Find where the given text appears and provide that cell's center as (X, Y) coordinate. 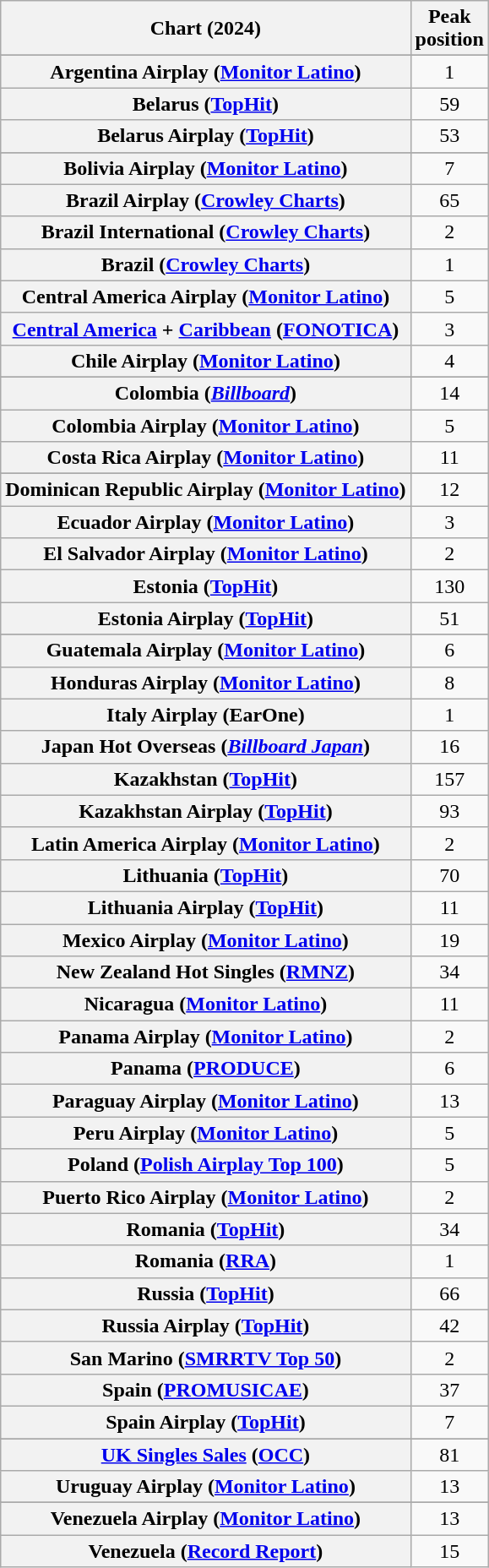
Poland (Polish Airplay Top 100) (206, 1165)
Honduras Airplay (Monitor Latino) (206, 683)
65 (449, 200)
Belarus Airplay (TopHit) (206, 136)
Central America Airplay (Monitor Latino) (206, 297)
Colombia (Billboard) (206, 393)
66 (449, 1293)
Puerto Rico Airplay (Monitor Latino) (206, 1197)
Central America + Caribbean (FONOTICA) (206, 329)
Brazil International (Crowley Charts) (206, 232)
Lithuania Airplay (TopHit) (206, 907)
8 (449, 683)
Argentina Airplay (Monitor Latino) (206, 72)
Italy Airplay (EarOne) (206, 715)
Kazakhstan Airplay (TopHit) (206, 811)
Russia (TopHit) (206, 1293)
Spain (PROMUSICAE) (206, 1390)
15 (449, 1551)
Romania (RRA) (206, 1261)
Estonia Airplay (TopHit) (206, 618)
Lithuania (TopHit) (206, 875)
Japan Hot Overseas (Billboard Japan) (206, 747)
UK Singles Sales (OCC) (206, 1454)
70 (449, 875)
Kazakhstan (TopHit) (206, 779)
19 (449, 940)
37 (449, 1390)
Brazil (Crowley Charts) (206, 264)
Belarus (TopHit) (206, 104)
42 (449, 1326)
51 (449, 618)
Spain Airplay (TopHit) (206, 1422)
Peru Airplay (Monitor Latino) (206, 1133)
4 (449, 361)
Estonia (TopHit) (206, 586)
Venezuela Airplay (Monitor Latino) (206, 1519)
12 (449, 490)
Russia Airplay (TopHit) (206, 1326)
Chile Airplay (Monitor Latino) (206, 361)
Paraguay Airplay (Monitor Latino) (206, 1101)
59 (449, 104)
Panama Airplay (Monitor Latino) (206, 1037)
Peak position (449, 29)
Latin America Airplay (Monitor Latino) (206, 843)
San Marino (SMRRTV Top 50) (206, 1358)
Bolivia Airplay (Monitor Latino) (206, 168)
Romania (TopHit) (206, 1229)
Panama (PRODUCE) (206, 1069)
130 (449, 586)
93 (449, 811)
Chart (2024) (206, 29)
157 (449, 779)
81 (449, 1454)
El Salvador Airplay (Monitor Latino) (206, 554)
Brazil Airplay (Crowley Charts) (206, 200)
Uruguay Airplay (Monitor Latino) (206, 1487)
Costa Rica Airplay (Monitor Latino) (206, 458)
Ecuador Airplay (Monitor Latino) (206, 522)
16 (449, 747)
Colombia Airplay (Monitor Latino) (206, 425)
New Zealand Hot Singles (RMNZ) (206, 972)
53 (449, 136)
14 (449, 393)
Nicaragua (Monitor Latino) (206, 1004)
Guatemala Airplay (Monitor Latino) (206, 651)
Dominican Republic Airplay (Monitor Latino) (206, 490)
Mexico Airplay (Monitor Latino) (206, 940)
Venezuela (Record Report) (206, 1551)
